Return the [X, Y] coordinate for the center point of the cell that contains the specified text.  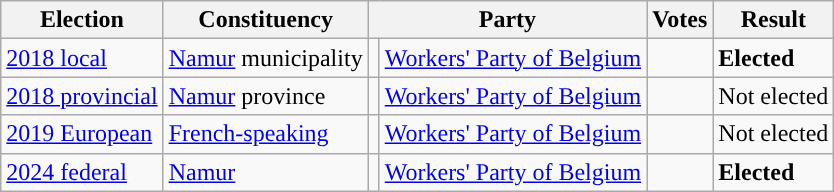
Namur [266, 172]
Election [82, 20]
2024 federal [82, 172]
2018 local [82, 58]
2019 European [82, 134]
French-speaking [266, 134]
Constituency [266, 20]
Party [507, 20]
Result [774, 20]
Namur province [266, 96]
Namur municipality [266, 58]
Votes [680, 20]
2018 provincial [82, 96]
